Determine the (x, y) coordinate at the center of the cell enclosing the given text.  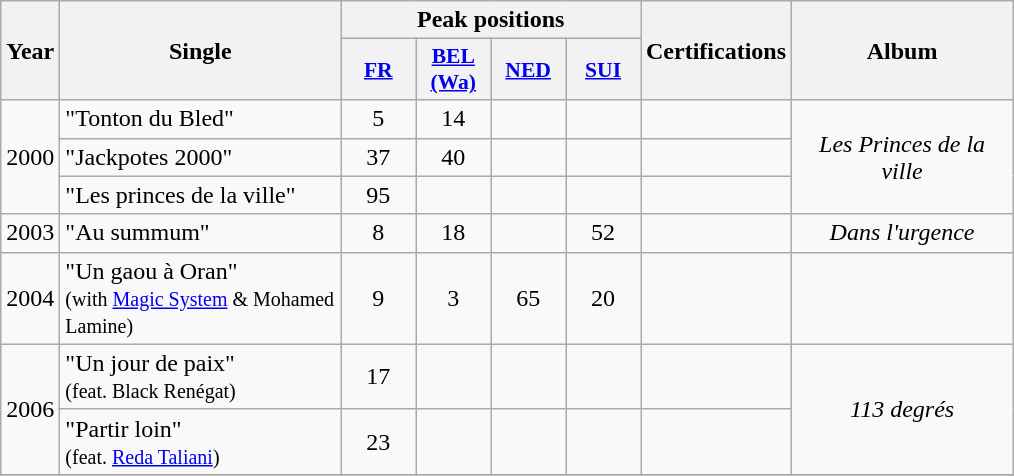
9 (378, 298)
2003 (30, 233)
"Les princes de la ville" (200, 195)
37 (378, 157)
14 (454, 119)
17 (378, 376)
40 (454, 157)
Peak positions (491, 20)
"Au summum" (200, 233)
52 (604, 233)
23 (378, 442)
2004 (30, 298)
BEL (Wa) (454, 70)
95 (378, 195)
SUI (604, 70)
18 (454, 233)
"Tonton du Bled" (200, 119)
2000 (30, 157)
2006 (30, 409)
NED (528, 70)
"Un jour de paix" (feat. Black Renégat) (200, 376)
FR (378, 70)
Certifications (716, 50)
3 (454, 298)
Album (902, 50)
Single (200, 50)
Dans l'urgence (902, 233)
8 (378, 233)
"Partir loin" (feat. Reda Taliani) (200, 442)
113 degrés (902, 409)
Year (30, 50)
"Jackpotes 2000" (200, 157)
Les Princes de la ville (902, 157)
20 (604, 298)
5 (378, 119)
"Un gaou à Oran" (with Magic System & Mohamed Lamine) (200, 298)
65 (528, 298)
